Find where the given text appears and provide that cell's center as (x, y) coordinate. 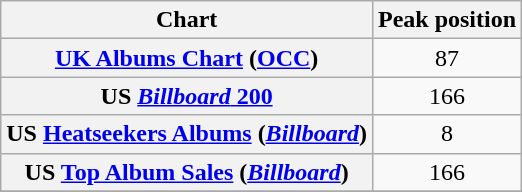
US Billboard 200 (187, 96)
US Top Album Sales (Billboard) (187, 172)
UK Albums Chart (OCC) (187, 58)
8 (446, 134)
87 (446, 58)
US Heatseekers Albums (Billboard) (187, 134)
Chart (187, 20)
Peak position (446, 20)
